Provide the [X, Y] coordinate of the cell's center where the given text is located.  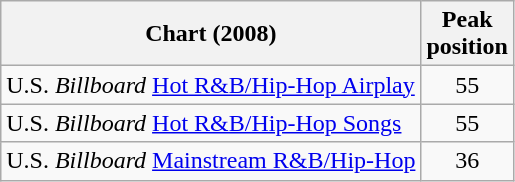
U.S. Billboard Mainstream R&B/Hip-Hop [211, 161]
Peakposition [467, 34]
U.S. Billboard Hot R&B/Hip-Hop Airplay [211, 85]
U.S. Billboard Hot R&B/Hip-Hop Songs [211, 123]
36 [467, 161]
Chart (2008) [211, 34]
